From the cell containing the given text, extract its center point as [x, y] coordinate. 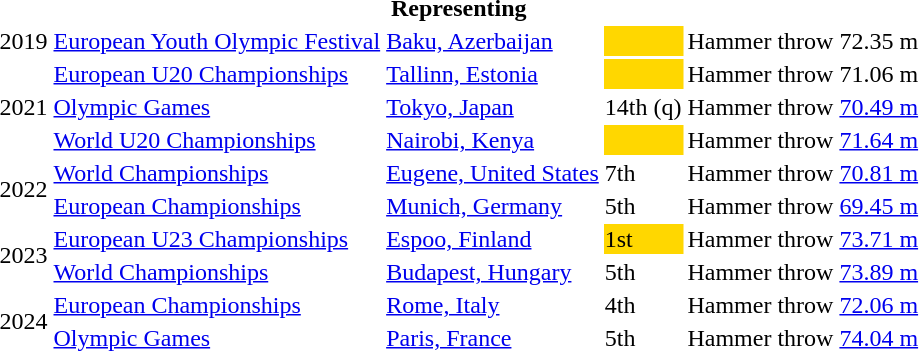
Munich, Germany [493, 206]
Olympic Games [217, 107]
European U20 Championships [217, 74]
European Youth Olympic Festival [217, 41]
Eugene, United States [493, 173]
Baku, Azerbaijan [493, 41]
7th [643, 173]
Tokyo, Japan [493, 107]
Rome, Italy [493, 305]
Budapest, Hungary [493, 272]
Espoo, Finland [493, 239]
European U23 Championships [217, 239]
Tallinn, Estonia [493, 74]
World U20 Championships [217, 140]
14th (q) [643, 107]
4th [643, 305]
Nairobi, Kenya [493, 140]
1st [643, 239]
